Locate the cell with the specified text and output its [X, Y] center coordinate. 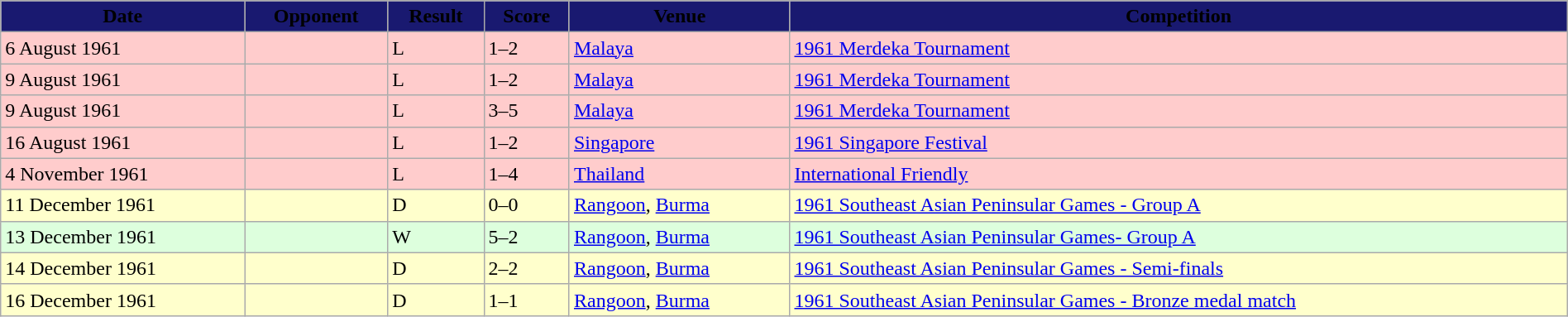
Result [436, 17]
1961 Southeast Asian Peninsular Games - Group A [1178, 205]
6 August 1961 [122, 48]
1–4 [526, 174]
1961 Southeast Asian Peninsular Games - Semi-finals [1178, 268]
Venue [679, 17]
Singapore [679, 142]
Opponent [316, 17]
1961 Singapore Festival [1178, 142]
4 November 1961 [122, 174]
16 August 1961 [122, 142]
13 December 1961 [122, 237]
5–2 [526, 237]
1961 Southeast Asian Peninsular Games - Bronze medal match [1178, 300]
Competition [1178, 17]
W [436, 237]
3–5 [526, 111]
Date [122, 17]
11 December 1961 [122, 205]
0–0 [526, 205]
Score [526, 17]
Thailand [679, 174]
International Friendly [1178, 174]
16 December 1961 [122, 300]
1–1 [526, 300]
1961 Southeast Asian Peninsular Games- Group A [1178, 237]
2–2 [526, 268]
14 December 1961 [122, 268]
